Pinpoint the cell where the given text exists, returning its [x, y] midpoint coordinate. 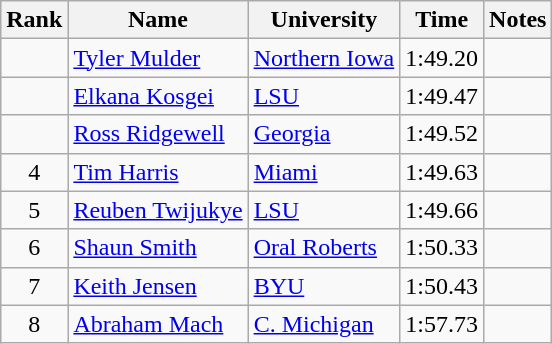
Rank [34, 20]
Tim Harris [158, 172]
1:57.73 [442, 324]
Abraham Mach [158, 324]
Shaun Smith [158, 248]
University [324, 20]
8 [34, 324]
Oral Roberts [324, 248]
Northern Iowa [324, 58]
Time [442, 20]
Elkana Kosgei [158, 96]
Reuben Twijukye [158, 210]
Miami [324, 172]
Ross Ridgewell [158, 134]
1:50.33 [442, 248]
1:49.66 [442, 210]
1:49.20 [442, 58]
Georgia [324, 134]
C. Michigan [324, 324]
1:49.47 [442, 96]
Name [158, 20]
Keith Jensen [158, 286]
7 [34, 286]
Tyler Mulder [158, 58]
6 [34, 248]
4 [34, 172]
1:50.43 [442, 286]
BYU [324, 286]
Notes [518, 20]
1:49.52 [442, 134]
1:49.63 [442, 172]
5 [34, 210]
